Detect which cell encompasses the target text, then output its (X, Y) center coordinate. 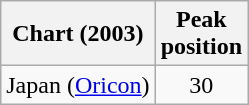
Peakposition (201, 34)
Chart (2003) (78, 34)
Japan (Oricon) (78, 85)
30 (201, 85)
